Identify which cell holds the provided text, then report its (x, y) central coordinate. 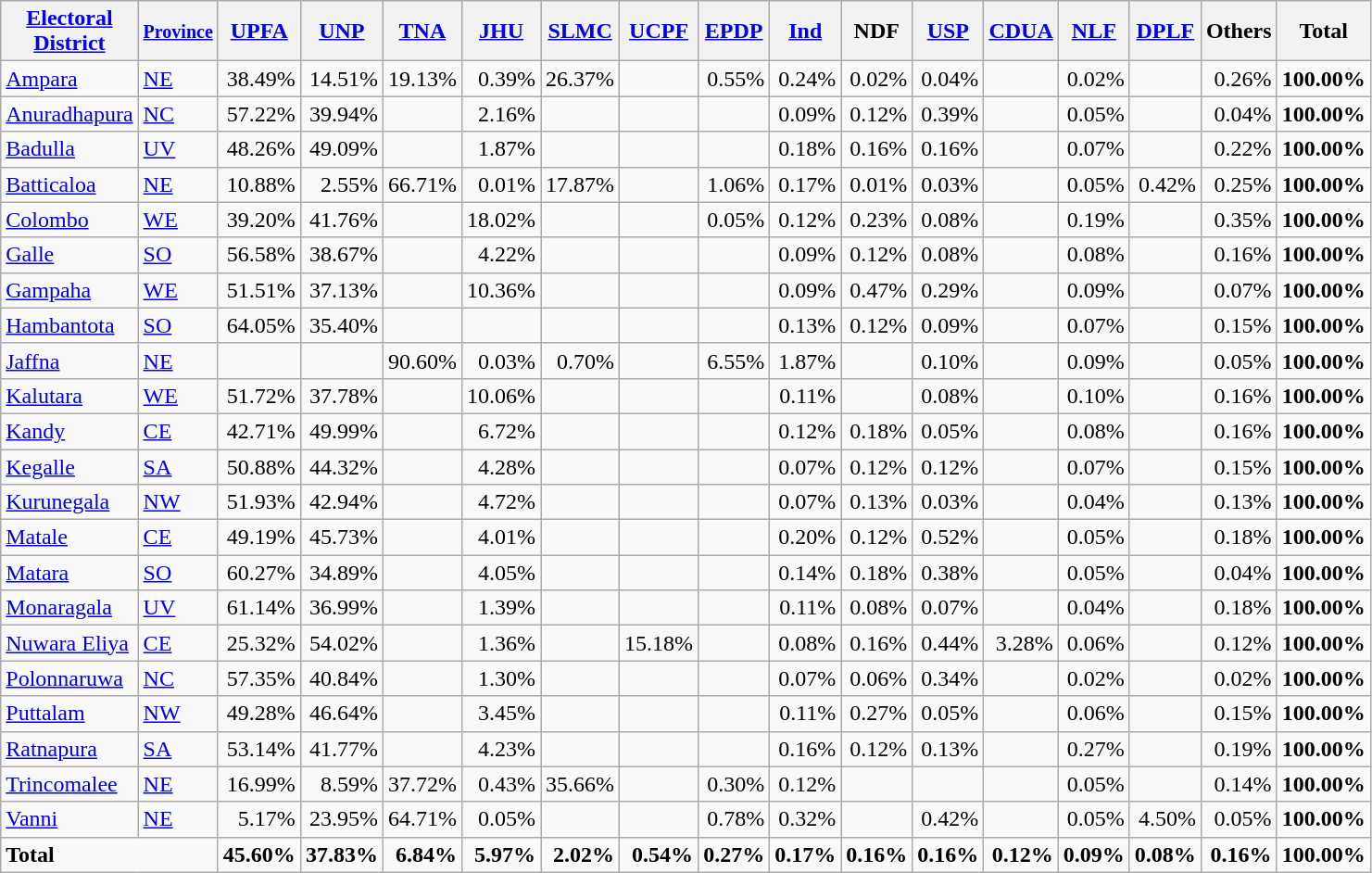
14.51% (341, 79)
19.13% (422, 79)
35.40% (341, 325)
10.36% (500, 290)
1.30% (500, 678)
Matara (69, 573)
DPLF (1165, 32)
Ampara (69, 79)
35.66% (580, 784)
4.28% (500, 466)
TNA (422, 32)
Kalutara (69, 396)
40.84% (341, 678)
23.95% (341, 819)
Gampaha (69, 290)
45.73% (341, 538)
6.55% (734, 361)
49.19% (259, 538)
26.37% (580, 79)
46.64% (341, 714)
1.06% (734, 184)
39.94% (341, 114)
49.99% (341, 431)
51.51% (259, 290)
Province (178, 32)
Matale (69, 538)
4.05% (500, 573)
51.72% (259, 396)
0.54% (660, 854)
1.39% (500, 608)
49.09% (341, 149)
37.13% (341, 290)
ElectoralDistrict (69, 32)
UNP (341, 32)
0.24% (806, 79)
41.77% (341, 749)
0.35% (1239, 220)
64.05% (259, 325)
8.59% (341, 784)
18.02% (500, 220)
4.50% (1165, 819)
6.84% (422, 854)
0.25% (1239, 184)
53.14% (259, 749)
Jaffna (69, 361)
51.93% (259, 502)
90.60% (422, 361)
0.55% (734, 79)
0.29% (949, 290)
64.71% (422, 819)
37.72% (422, 784)
57.35% (259, 678)
Colombo (69, 220)
57.22% (259, 114)
2.16% (500, 114)
0.43% (500, 784)
49.28% (259, 714)
41.76% (341, 220)
6.72% (500, 431)
34.89% (341, 573)
36.99% (341, 608)
0.38% (949, 573)
Vanni (69, 819)
16.99% (259, 784)
Monaragala (69, 608)
0.30% (734, 784)
Nuwara Eliya (69, 643)
10.06% (500, 396)
4.72% (500, 502)
Puttalam (69, 714)
3.28% (1021, 643)
39.20% (259, 220)
48.26% (259, 149)
Others (1239, 32)
Kegalle (69, 466)
37.83% (341, 854)
JHU (500, 32)
Kandy (69, 431)
38.67% (341, 255)
4.22% (500, 255)
50.88% (259, 466)
UPFA (259, 32)
56.58% (259, 255)
44.32% (341, 466)
2.02% (580, 854)
0.78% (734, 819)
1.36% (500, 643)
Ind (806, 32)
5.17% (259, 819)
2.55% (341, 184)
17.87% (580, 184)
Badulla (69, 149)
25.32% (259, 643)
Kurunegala (69, 502)
61.14% (259, 608)
NDF (876, 32)
4.23% (500, 749)
0.70% (580, 361)
0.52% (949, 538)
0.26% (1239, 79)
Galle (69, 255)
NLF (1093, 32)
38.49% (259, 79)
CDUA (1021, 32)
10.88% (259, 184)
4.01% (500, 538)
UCPF (660, 32)
37.78% (341, 396)
0.32% (806, 819)
Hambantota (69, 325)
0.22% (1239, 149)
Batticaloa (69, 184)
3.45% (500, 714)
0.23% (876, 220)
60.27% (259, 573)
SLMC (580, 32)
66.71% (422, 184)
Anuradhapura (69, 114)
42.71% (259, 431)
USP (949, 32)
Trincomalee (69, 784)
45.60% (259, 854)
0.34% (949, 678)
15.18% (660, 643)
Ratnapura (69, 749)
54.02% (341, 643)
0.44% (949, 643)
0.20% (806, 538)
42.94% (341, 502)
Polonnaruwa (69, 678)
0.47% (876, 290)
5.97% (500, 854)
EPDP (734, 32)
